Output the [x, y] coordinate of the center of the cell containing the given text.  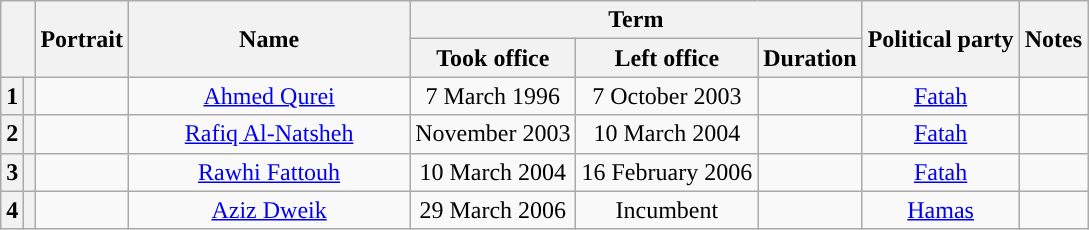
Duration [810, 58]
7 October 2003 [667, 96]
4 [12, 210]
29 March 2006 [493, 210]
2 [12, 134]
Notes [1053, 39]
7 March 1996 [493, 96]
Term [636, 20]
Portrait [82, 39]
Took office [493, 58]
Rafiq Al-Natsheh [270, 134]
Incumbent [667, 210]
Left office [667, 58]
November 2003 [493, 134]
Name [270, 39]
Rawhi Fattouh [270, 172]
Ahmed Qurei [270, 96]
3 [12, 172]
1 [12, 96]
Hamas [940, 210]
16 February 2006 [667, 172]
Aziz Dweik [270, 210]
Political party [940, 39]
